Scan for the cell matching the given text and deliver its [x, y] coordinate at center. 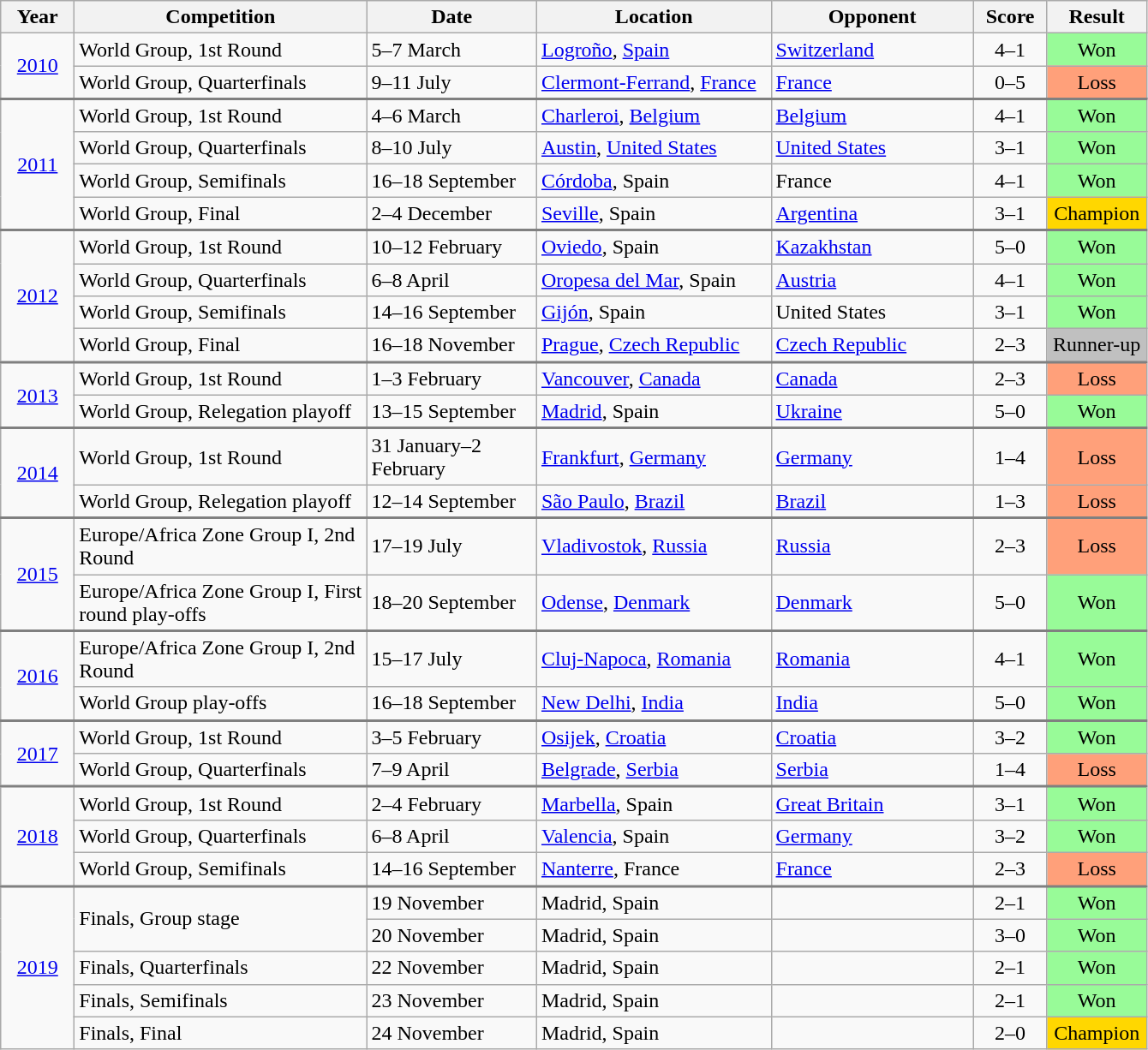
Vancouver, Canada [654, 379]
Frankfurt, Germany [654, 456]
Ukraine [872, 411]
2015 [38, 575]
Runner-up [1097, 346]
1–3 February [452, 379]
8–10 July [452, 148]
Denmark [872, 602]
Prague, Czech Republic [654, 346]
Competition [221, 17]
31 January–2 February [452, 456]
Result [1097, 17]
2016 [38, 675]
4–6 March [452, 115]
Switzerland [872, 50]
17–19 July [452, 546]
15–17 July [452, 659]
2–0 [1010, 1033]
24 November [452, 1033]
Argentina [872, 214]
Great Britain [872, 803]
13–15 September [452, 411]
2–4 December [452, 214]
Romania [872, 659]
Finals, Group stage [221, 918]
Gijón, Spain [654, 313]
3–0 [1010, 935]
Belgrade, Serbia [654, 771]
7–9 April [452, 771]
Serbia [872, 771]
Odense, Denmark [654, 602]
Belgium [872, 115]
19 November [452, 903]
Finals, Quarterfinals [221, 968]
Finals, Semifinals [221, 1000]
1–3 [1010, 502]
22 November [452, 968]
Valencia, Spain [654, 836]
World Group play-offs [221, 704]
9–11 July [452, 82]
3–5 February [452, 737]
16–18 November [452, 346]
Cluj-Napoca, Romania [654, 659]
2010 [38, 66]
2011 [38, 164]
Europe/Africa Zone Group I, First round play-offs [221, 602]
Date [452, 17]
Croatia [872, 737]
Score [1010, 17]
Oviedo, Spain [654, 247]
2017 [38, 754]
India [872, 704]
2013 [38, 395]
Marbella, Spain [654, 803]
20 November [452, 935]
New Delhi, India [654, 704]
Austin, United States [654, 148]
Nanterre, France [654, 868]
Russia [872, 546]
23 November [452, 1000]
10–12 February [452, 247]
Austria [872, 280]
Clermont-Ferrand, France [654, 82]
Finals, Final [221, 1033]
Osijek, Croatia [654, 737]
5–7 March [452, 50]
Canada [872, 379]
Opponent [872, 17]
São Paulo, Brazil [654, 502]
Logroño, Spain [654, 50]
Vladivostok, Russia [654, 546]
18–20 September [452, 602]
2014 [38, 473]
Charleroi, Belgium [654, 115]
2018 [38, 837]
Córdoba, Spain [654, 181]
Seville, Spain [654, 214]
2019 [38, 968]
12–14 September [452, 502]
Year [38, 17]
2012 [38, 296]
Kazakhstan [872, 247]
Brazil [872, 502]
0–5 [1010, 82]
Location [654, 17]
Oropesa del Mar, Spain [654, 280]
2–4 February [452, 803]
Czech Republic [872, 346]
